Pinpoint the cell where the given text exists, returning its [x, y] midpoint coordinate. 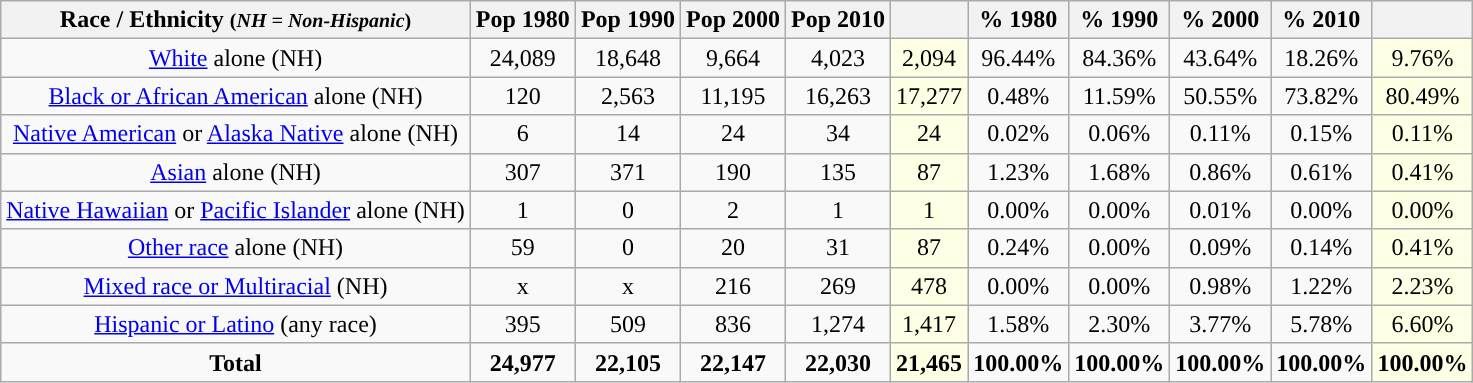
Asian alone (NH) [236, 172]
6 [522, 134]
509 [628, 324]
190 [732, 172]
80.49% [1422, 96]
% 2010 [1322, 20]
96.44% [1018, 58]
269 [838, 286]
16,263 [838, 96]
Hispanic or Latino (any race) [236, 324]
11,195 [732, 96]
395 [522, 324]
73.82% [1322, 96]
307 [522, 172]
59 [522, 248]
1,417 [930, 324]
1.22% [1322, 286]
22,030 [838, 362]
Pop 2000 [732, 20]
216 [732, 286]
Race / Ethnicity (NH = Non-Hispanic) [236, 20]
0.86% [1220, 172]
4,023 [838, 58]
20 [732, 248]
50.55% [1220, 96]
1.58% [1018, 324]
120 [522, 96]
836 [732, 324]
1.68% [1120, 172]
43.64% [1220, 58]
22,147 [732, 362]
2,094 [930, 58]
2.30% [1120, 324]
Pop 1980 [522, 20]
White alone (NH) [236, 58]
9,664 [732, 58]
21,465 [930, 362]
34 [838, 134]
84.36% [1120, 58]
371 [628, 172]
0.15% [1322, 134]
14 [628, 134]
17,277 [930, 96]
0.98% [1220, 286]
18,648 [628, 58]
22,105 [628, 362]
3.77% [1220, 324]
0.24% [1018, 248]
0.02% [1018, 134]
0.01% [1220, 210]
Black or African American alone (NH) [236, 96]
% 1990 [1120, 20]
11.59% [1120, 96]
Native Hawaiian or Pacific Islander alone (NH) [236, 210]
2 [732, 210]
478 [930, 286]
0.61% [1322, 172]
Pop 2010 [838, 20]
5.78% [1322, 324]
24,089 [522, 58]
1,274 [838, 324]
Mixed race or Multiracial (NH) [236, 286]
18.26% [1322, 58]
9.76% [1422, 58]
0.48% [1018, 96]
Total [236, 362]
% 1980 [1018, 20]
135 [838, 172]
2,563 [628, 96]
2.23% [1422, 286]
% 2000 [1220, 20]
Other race alone (NH) [236, 248]
Native American or Alaska Native alone (NH) [236, 134]
0.06% [1120, 134]
1.23% [1018, 172]
24,977 [522, 362]
0.14% [1322, 248]
Pop 1990 [628, 20]
0.09% [1220, 248]
6.60% [1422, 324]
31 [838, 248]
